Scan for the cell matching the given text and deliver its (x, y) coordinate at center. 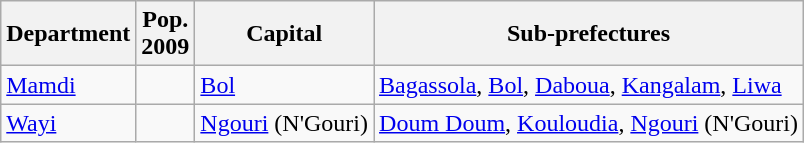
Department (68, 34)
Sub-prefectures (589, 34)
Wayi (68, 123)
Bol (284, 85)
Bagassola, Bol, Daboua, Kangalam, Liwa (589, 85)
Pop.2009 (166, 34)
Capital (284, 34)
Mamdi (68, 85)
Ngouri (N'Gouri) (284, 123)
Doum Doum, Kouloudia, Ngouri (N'Gouri) (589, 123)
